Return the (X, Y) coordinate for the center point of the cell that contains the specified text.  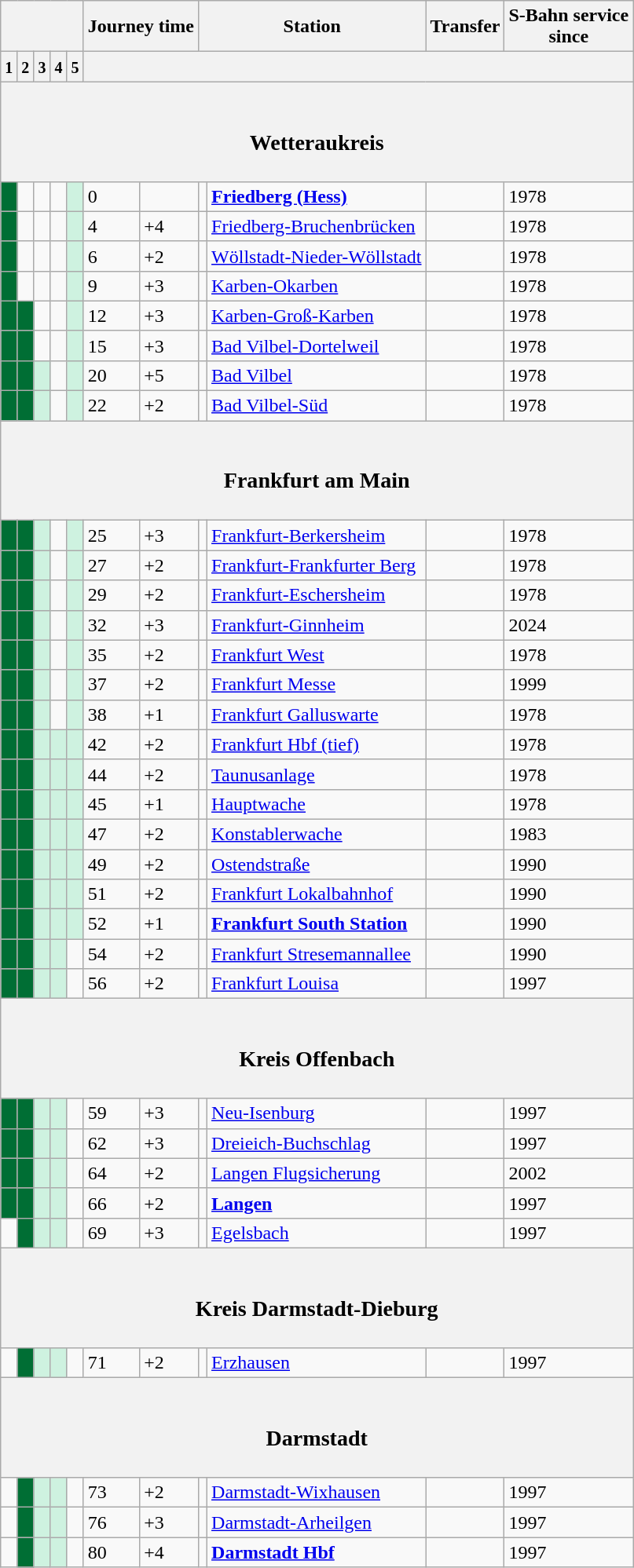
1999 (569, 685)
1983 (569, 834)
6 (112, 256)
Friedberg (Hess) (317, 196)
1 (9, 67)
Frankfurt Messe (317, 685)
47 (112, 834)
62 (112, 1143)
52 (112, 924)
45 (112, 804)
2 (25, 67)
Frankfurt-Berkersheim (317, 535)
Kreis Darmstadt-Dieburg (317, 1297)
76 (112, 1522)
38 (112, 715)
Transfer (465, 27)
64 (112, 1173)
Darmstadt-Wixhausen (317, 1493)
Frankfurt-Ginnheim (317, 625)
35 (112, 655)
25 (112, 535)
Darmstadt-Arheilgen (317, 1522)
49 (112, 864)
29 (112, 595)
66 (112, 1203)
Dreieich-Buchschlag (317, 1143)
54 (112, 954)
Konstablerwache (317, 834)
71 (112, 1363)
Frankfurt South Station (317, 924)
73 (112, 1493)
Station (312, 27)
80 (112, 1552)
Bad Vilbel-Dortelweil (317, 345)
51 (112, 894)
44 (112, 774)
3 (42, 67)
Frankfurt am Main (317, 471)
59 (112, 1113)
9 (112, 286)
32 (112, 625)
2002 (569, 1173)
37 (112, 685)
20 (112, 375)
Taunusanlage (317, 774)
Neu-Isenburg (317, 1113)
Langen Flugsicherung (317, 1173)
42 (112, 744)
Erzhausen (317, 1363)
Frankfurt-Frankfurter Berg (317, 565)
Friedberg-Bruchenbrücken (317, 226)
Egelsbach (317, 1233)
Frankfurt Lokalbahnhof (317, 894)
22 (112, 406)
Kreis Offenbach (317, 1049)
Frankfurt Louisa (317, 984)
Frankfurt West (317, 655)
56 (112, 984)
Journey time (141, 27)
Frankfurt Stresemannallee (317, 954)
Bad Vilbel (317, 375)
27 (112, 565)
Darmstadt (317, 1427)
+5 (170, 375)
Karben-Groß-Karben (317, 316)
Bad Vilbel-Süd (317, 406)
Darmstadt Hbf (317, 1552)
Wöllstadt-Nieder-Wöllstadt (317, 256)
5 (75, 67)
Frankfurt Hbf (tief) (317, 744)
S-Bahn servicesince (569, 27)
Wetteraukreis (317, 132)
12 (112, 316)
Frankfurt-Eschersheim (317, 595)
2024 (569, 625)
0 (112, 196)
Langen (317, 1203)
15 (112, 345)
Hauptwache (317, 804)
69 (112, 1233)
Frankfurt Galluswarte (317, 715)
Ostendstraße (317, 864)
Karben-Okarben (317, 286)
